Extract the (X, Y) coordinate from the center of the cell holding the provided text.  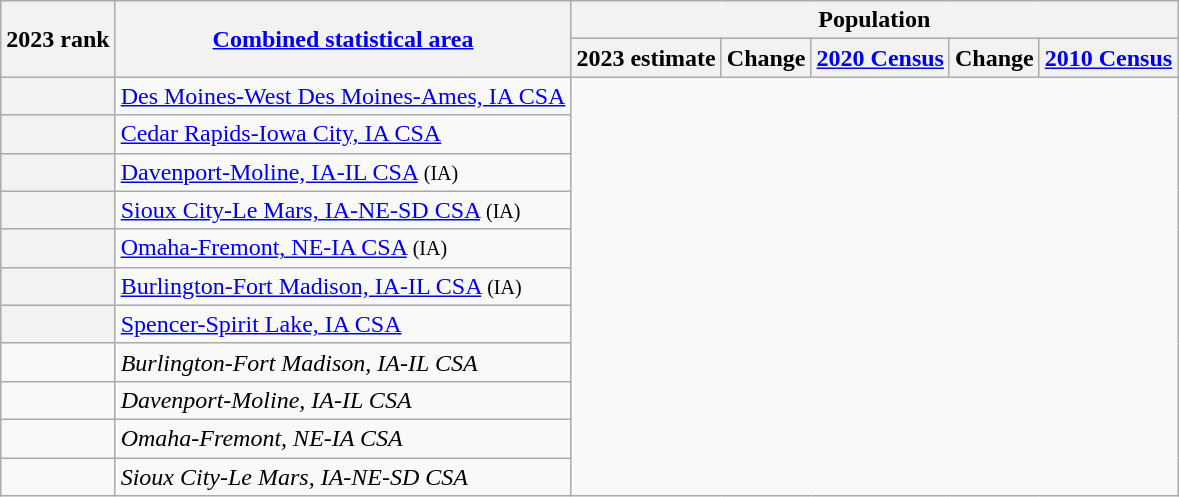
Omaha-Fremont, NE-IA CSA (343, 438)
Des Moines-West Des Moines-Ames, IA CSA (343, 96)
Burlington-Fort Madison, IA-IL CSA (343, 362)
Burlington-Fort Madison, IA-IL CSA (IA) (343, 286)
Sioux City-Le Mars, IA-NE-SD CSA (IA) (343, 210)
Davenport-Moline, IA-IL CSA (IA) (343, 172)
Combined statistical area (343, 39)
Sioux City-Le Mars, IA-NE-SD CSA (343, 477)
Davenport-Moline, IA-IL CSA (343, 400)
Cedar Rapids-Iowa City, IA CSA (343, 134)
Omaha-Fremont, NE-IA CSA (IA) (343, 248)
2010 Census (1108, 58)
Population (874, 20)
2023 estimate (646, 58)
2023 rank (58, 39)
Spencer-Spirit Lake, IA CSA (343, 324)
2020 Census (880, 58)
